For the text-containing cell, return its midpoint in [X, Y] coordinate format. 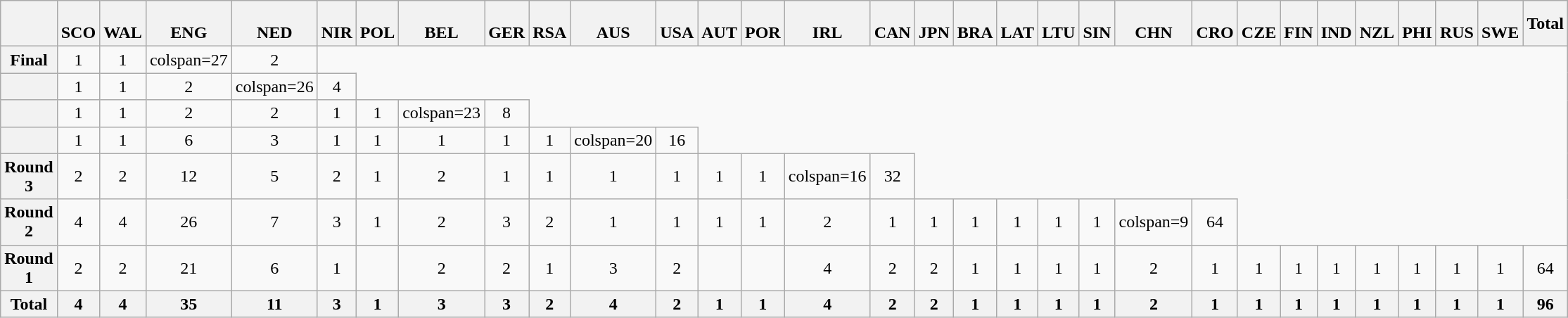
26 [189, 222]
colspan=9 [1154, 222]
NZL [1377, 24]
IRL [827, 24]
AUS [613, 24]
colspan=23 [442, 113]
Round 3 [29, 176]
RUS [1456, 24]
35 [189, 304]
colspan=26 [274, 87]
LTU [1059, 24]
8 [506, 113]
Round 1 [29, 267]
7 [274, 222]
JPN [934, 24]
21 [189, 267]
Final [29, 60]
CRO [1215, 24]
AUT [720, 24]
ENG [189, 24]
USA [677, 24]
BEL [442, 24]
32 [892, 176]
SWE [1500, 24]
SCO [78, 24]
POL [377, 24]
Round 2 [29, 222]
11 [274, 304]
colspan=16 [827, 176]
CHN [1154, 24]
FIN [1299, 24]
colspan=20 [613, 140]
PHI [1417, 24]
16 [677, 140]
IND [1337, 24]
5 [274, 176]
LAT [1017, 24]
96 [1545, 304]
colspan=27 [189, 60]
POR [763, 24]
12 [189, 176]
RSA [550, 24]
SIN [1097, 24]
WAL [123, 24]
CAN [892, 24]
BRA [975, 24]
NED [274, 24]
CZE [1258, 24]
GER [506, 24]
NIR [336, 24]
